Output the [X, Y] coordinate of the center of the cell containing the given text.  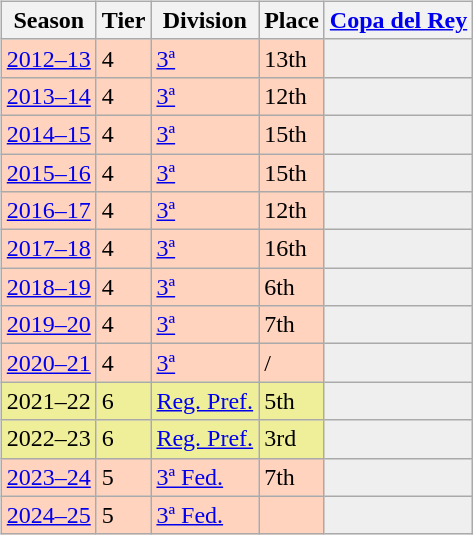
13th [292, 58]
2024–25 [48, 515]
Place [292, 20]
6th [292, 287]
16th [292, 249]
2015–16 [48, 173]
5th [292, 401]
2017–18 [48, 249]
2018–19 [48, 287]
2023–24 [48, 477]
/ [292, 363]
3rd [292, 439]
2021–22 [48, 401]
2022–23 [48, 439]
Copa del Rey [398, 20]
Tier [124, 20]
2019–20 [48, 325]
Division [205, 20]
2016–17 [48, 211]
Season [48, 20]
2014–15 [48, 134]
2013–14 [48, 96]
2020–21 [48, 363]
2012–13 [48, 58]
